Return the (X, Y) coordinate for the center point of the cell that contains the specified text.  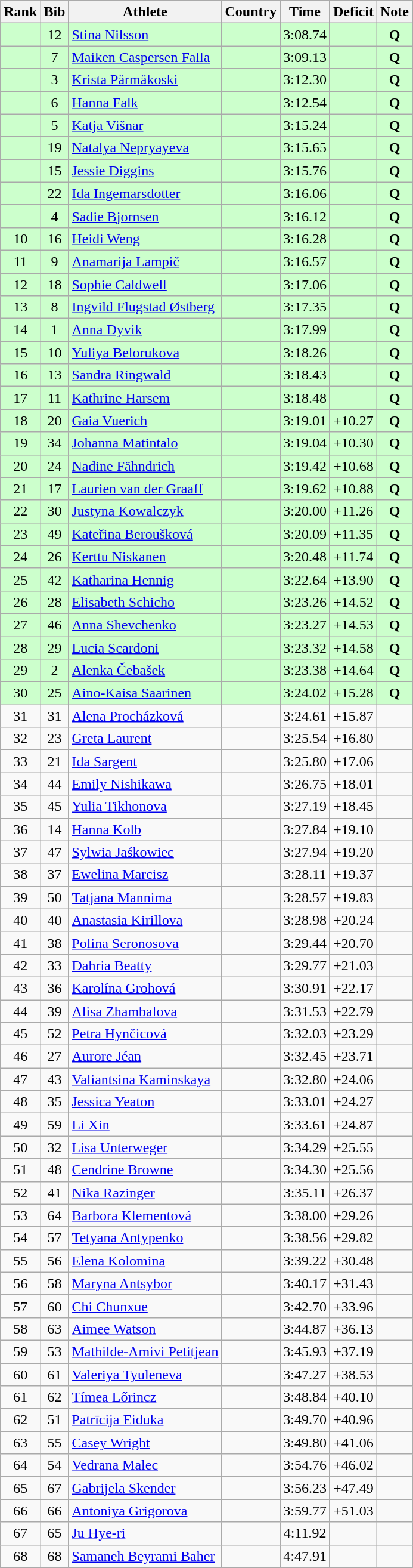
4:11.92 (305, 1533)
3:24.61 (305, 716)
Yulia Tikhonova (145, 807)
3:48.84 (305, 1397)
Laurien van der Graaff (145, 489)
3:18.26 (305, 353)
3:25.80 (305, 761)
3:23.27 (305, 625)
+23.71 (353, 1057)
3:17.35 (305, 307)
3:28.11 (305, 875)
3:20.48 (305, 557)
+19.83 (353, 897)
3:56.23 (305, 1488)
Katja Višnar (145, 125)
+19.37 (353, 875)
Antoniya Grigorova (145, 1511)
+37.19 (353, 1351)
Alenka Čebašek (145, 671)
Hanna Falk (145, 103)
3:32.80 (305, 1079)
6 (55, 103)
+20.70 (353, 943)
3:27.84 (305, 829)
Gaia Vuerich (145, 421)
Time (305, 12)
3:16.12 (305, 216)
+13.90 (353, 579)
Sadie Bjornsen (145, 216)
3:27.94 (305, 852)
3:28.98 (305, 920)
Katharina Hennig (145, 579)
3:19.01 (305, 421)
3:12.54 (305, 103)
3:28.57 (305, 897)
Lucia Scardoni (145, 647)
+36.13 (353, 1329)
Anamarija Lampič (145, 261)
Casey Wright (145, 1443)
+10.27 (353, 421)
Tatjana Mannima (145, 897)
3:44.87 (305, 1329)
+22.79 (353, 1011)
+19.10 (353, 829)
3:32.03 (305, 1034)
Nika Razinger (145, 1193)
+24.06 (353, 1079)
+40.10 (353, 1397)
Bib (55, 12)
3:18.43 (305, 375)
3:09.13 (305, 57)
+33.96 (353, 1306)
Ida Sargent (145, 761)
Alisa Zhambalova (145, 1011)
+15.87 (353, 716)
Cendrine Browne (145, 1170)
3:35.11 (305, 1193)
Li Xin (145, 1125)
3:32.45 (305, 1057)
3:16.57 (305, 261)
+25.55 (353, 1147)
Polina Seronosova (145, 943)
4 (55, 216)
+24.27 (353, 1102)
Alena Procházková (145, 716)
3:38.56 (305, 1238)
Rank (20, 12)
Maryna Antsybor (145, 1283)
+24.87 (353, 1125)
Vedrana Malec (145, 1465)
Chi Chunxue (145, 1306)
+29.26 (353, 1215)
3:19.62 (305, 489)
+15.28 (353, 693)
5 (55, 125)
Kathrine Harsem (145, 398)
Ju Hye-ri (145, 1533)
+31.43 (353, 1283)
Yuliya Belorukova (145, 353)
3:17.99 (305, 330)
Stina Nilsson (145, 35)
+25.56 (353, 1170)
+51.03 (353, 1511)
+47.49 (353, 1488)
3:34.30 (305, 1170)
Aurore Jéan (145, 1057)
3:27.19 (305, 807)
3:47.27 (305, 1374)
Mathilde-Amivi Petitjean (145, 1351)
1 (55, 330)
+19.20 (353, 852)
3:18.48 (305, 398)
3:31.53 (305, 1011)
+40.96 (353, 1420)
3:26.75 (305, 784)
8 (55, 307)
Hanna Kolb (145, 829)
3:23.26 (305, 602)
+11.35 (353, 534)
3:29.44 (305, 943)
3:20.09 (305, 534)
+18.45 (353, 807)
Aimee Watson (145, 1329)
Natalya Nepryayeva (145, 148)
3:12.30 (305, 80)
+14.53 (353, 625)
+14.52 (353, 602)
+11.26 (353, 511)
Kateřina Beroušková (145, 534)
+16.80 (353, 739)
Heidi Weng (145, 239)
3:40.17 (305, 1283)
3:16.06 (305, 193)
Note (395, 12)
3:49.70 (305, 1420)
Sophie Caldwell (145, 285)
Gabrijela Skender (145, 1488)
3 (55, 80)
Krista Pärmäkoski (145, 80)
3:15.24 (305, 125)
+41.06 (353, 1443)
3:22.64 (305, 579)
+14.64 (353, 671)
Jessica Yeaton (145, 1102)
Tímea Lőrincz (145, 1397)
2 (55, 671)
3:23.32 (305, 647)
3:34.29 (305, 1147)
3:54.76 (305, 1465)
Johanna Matintalo (145, 443)
Sandra Ringwald (145, 375)
3:24.02 (305, 693)
3:30.91 (305, 988)
Justyna Kowalczyk (145, 511)
+29.82 (353, 1238)
Jessie Diggins (145, 171)
Valiantsina Kaminskaya (145, 1079)
3:19.42 (305, 466)
3:08.74 (305, 35)
Ewelina Marcisz (145, 875)
Samaneh Beyrami Baher (145, 1556)
3:33.01 (305, 1102)
Elena Kolomina (145, 1261)
+23.29 (353, 1034)
Tetyana Antypenko (145, 1238)
4:47.91 (305, 1556)
+10.30 (353, 443)
3:25.54 (305, 739)
Petra Hynčicová (145, 1034)
+30.48 (353, 1261)
3:20.00 (305, 511)
3:38.00 (305, 1215)
3:19.04 (305, 443)
+22.17 (353, 988)
Anastasia Kirillova (145, 920)
3:39.22 (305, 1261)
3:59.77 (305, 1511)
3:16.28 (305, 239)
9 (55, 261)
3:42.70 (305, 1306)
Karolína Grohová (145, 988)
Sylwia Jaśkowiec (145, 852)
3:15.65 (305, 148)
Elisabeth Schicho (145, 602)
+10.88 (353, 489)
Nadine Fähndrich (145, 466)
Greta Laurent (145, 739)
3:33.61 (305, 1125)
3:23.38 (305, 671)
Ingvild Flugstad Østberg (145, 307)
+14.58 (353, 647)
Dahria Beatty (145, 965)
Deficit (353, 12)
Kerttu Niskanen (145, 557)
Anna Shevchenko (145, 625)
+38.53 (353, 1374)
+17.06 (353, 761)
+18.01 (353, 784)
7 (55, 57)
3:29.77 (305, 965)
Emily Nishikawa (145, 784)
Country (251, 12)
Patrīcija Eiduka (145, 1420)
Lisa Unterweger (145, 1147)
+21.03 (353, 965)
Barbora Klementová (145, 1215)
Aino-Kaisa Saarinen (145, 693)
3:45.93 (305, 1351)
Valeriya Tyuleneva (145, 1374)
Athlete (145, 12)
+10.68 (353, 466)
3:17.06 (305, 285)
+11.74 (353, 557)
+26.37 (353, 1193)
Maiken Caspersen Falla (145, 57)
Anna Dyvik (145, 330)
Ida Ingemarsdotter (145, 193)
3:15.76 (305, 171)
+20.24 (353, 920)
+46.02 (353, 1465)
3:49.80 (305, 1443)
